Identify which cell holds the provided text, then report its (X, Y) central coordinate. 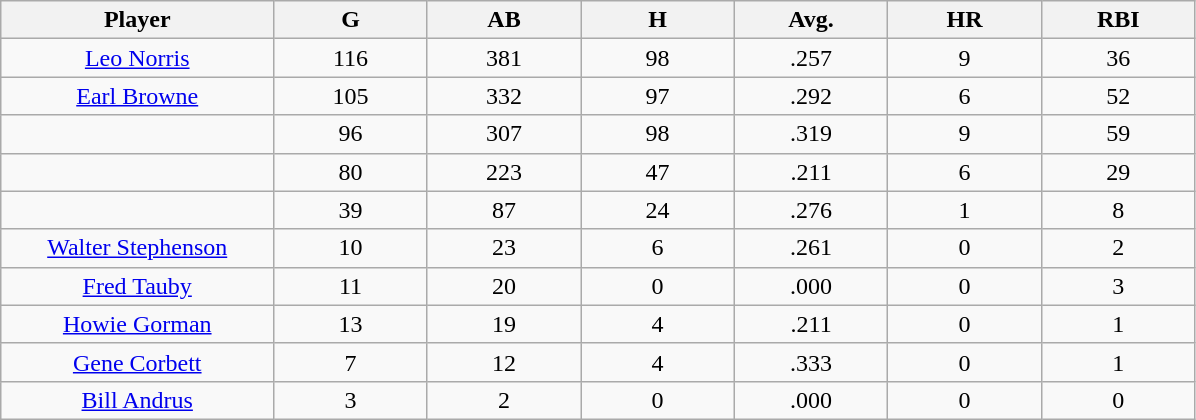
36 (1118, 58)
HR (965, 20)
23 (504, 248)
Earl Browne (138, 96)
.319 (811, 134)
29 (1118, 172)
116 (351, 58)
20 (504, 286)
332 (504, 96)
24 (658, 210)
11 (351, 286)
.292 (811, 96)
52 (1118, 96)
39 (351, 210)
223 (504, 172)
Howie Gorman (138, 324)
307 (504, 134)
Leo Norris (138, 58)
Gene Corbett (138, 362)
.333 (811, 362)
59 (1118, 134)
G (351, 20)
8 (1118, 210)
19 (504, 324)
381 (504, 58)
80 (351, 172)
10 (351, 248)
87 (504, 210)
47 (658, 172)
AB (504, 20)
Walter Stephenson (138, 248)
7 (351, 362)
97 (658, 96)
Bill Andrus (138, 400)
96 (351, 134)
RBI (1118, 20)
H (658, 20)
105 (351, 96)
.261 (811, 248)
.257 (811, 58)
13 (351, 324)
Player (138, 20)
Avg. (811, 20)
12 (504, 362)
.276 (811, 210)
Fred Tauby (138, 286)
